Provide the [x, y] coordinate of the cell's center where the given text is located.  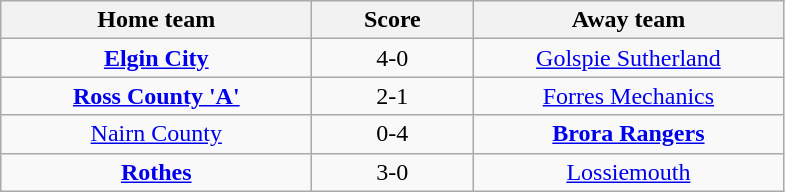
Ross County 'A' [156, 96]
Nairn County [156, 134]
Score [392, 20]
Rothes [156, 172]
Lossiemouth [628, 172]
Away team [628, 20]
Golspie Sutherland [628, 58]
Brora Rangers [628, 134]
Elgin City [156, 58]
0-4 [392, 134]
4-0 [392, 58]
Forres Mechanics [628, 96]
Home team [156, 20]
3-0 [392, 172]
2-1 [392, 96]
